Provide the (X, Y) coordinate of the cell's center where the given text is located.  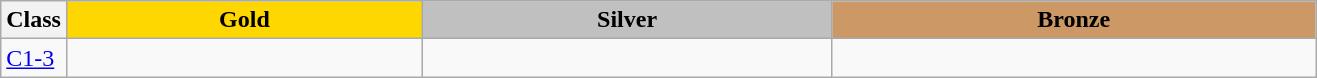
Gold (244, 20)
Class (34, 20)
Silver (626, 20)
Bronze (1074, 20)
C1-3 (34, 58)
